Locate the cell with the specified text and output its [X, Y] center coordinate. 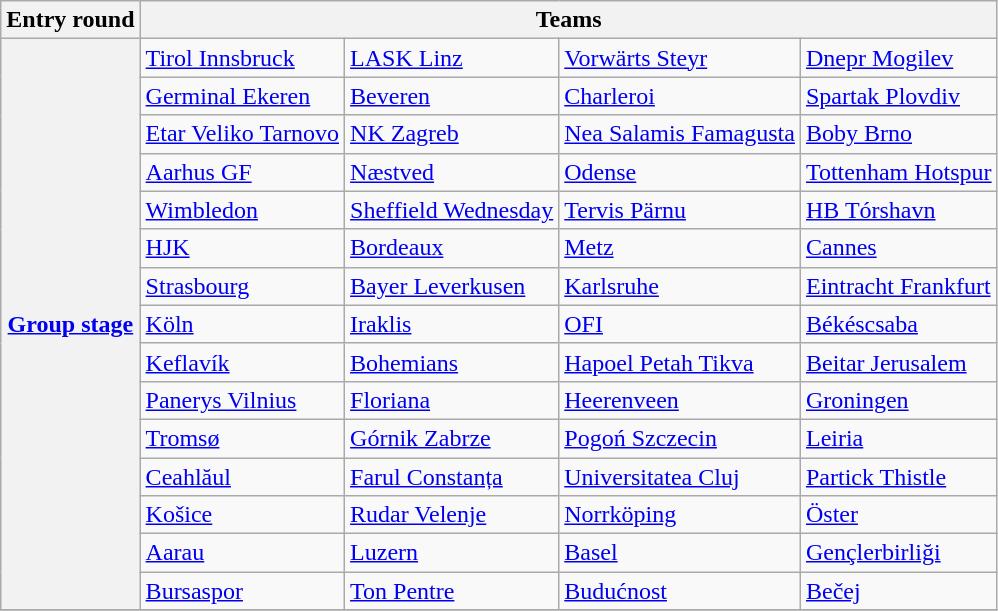
Strasbourg [242, 286]
Bursaspor [242, 591]
Ton Pentre [452, 591]
Bayer Leverkusen [452, 286]
Köln [242, 324]
LASK Linz [452, 58]
Charleroi [680, 96]
Germinal Ekeren [242, 96]
Karlsruhe [680, 286]
Odense [680, 172]
Gençlerbirliği [898, 553]
Teams [568, 20]
Metz [680, 248]
Partick Thistle [898, 477]
Eintracht Frankfurt [898, 286]
Košice [242, 515]
HJK [242, 248]
Ceahlăul [242, 477]
Basel [680, 553]
Bordeaux [452, 248]
Entry round [70, 20]
Górnik Zabrze [452, 438]
Tottenham Hotspur [898, 172]
Leiria [898, 438]
NK Zagreb [452, 134]
Vorwärts Steyr [680, 58]
Heerenveen [680, 400]
Tervis Pärnu [680, 210]
Öster [898, 515]
Universitatea Cluj [680, 477]
Pogoń Szczecin [680, 438]
Hapoel Petah Tikva [680, 362]
Aarau [242, 553]
Beveren [452, 96]
HB Tórshavn [898, 210]
Budućnost [680, 591]
Iraklis [452, 324]
Farul Constanța [452, 477]
Bohemians [452, 362]
Sheffield Wednesday [452, 210]
Békéscsaba [898, 324]
Tirol Innsbruck [242, 58]
Bečej [898, 591]
Rudar Velenje [452, 515]
Beitar Jerusalem [898, 362]
Cannes [898, 248]
Norrköping [680, 515]
Floriana [452, 400]
Aarhus GF [242, 172]
Nea Salamis Famagusta [680, 134]
Wimbledon [242, 210]
Panerys Vilnius [242, 400]
Keflavík [242, 362]
Luzern [452, 553]
Boby Brno [898, 134]
OFI [680, 324]
Etar Veliko Tarnovo [242, 134]
Group stage [70, 324]
Næstved [452, 172]
Spartak Plovdiv [898, 96]
Groningen [898, 400]
Tromsø [242, 438]
Dnepr Mogilev [898, 58]
